Find where the given text appears and provide that cell's center as [x, y] coordinate. 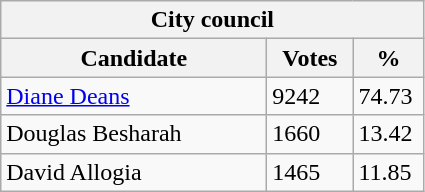
% [388, 58]
Votes [310, 58]
13.42 [388, 134]
David Allogia [134, 172]
City council [212, 20]
1465 [310, 172]
Candidate [134, 58]
Douglas Besharah [134, 134]
9242 [310, 96]
1660 [310, 134]
74.73 [388, 96]
Diane Deans [134, 96]
11.85 [388, 172]
